Search for the cell housing the specified text and yield its [X, Y] center coordinate. 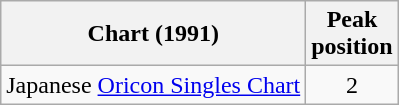
Chart (1991) [154, 34]
Japanese Oricon Singles Chart [154, 85]
2 [352, 85]
Peakposition [352, 34]
